Return [x, y] of the center of cell containing provided text 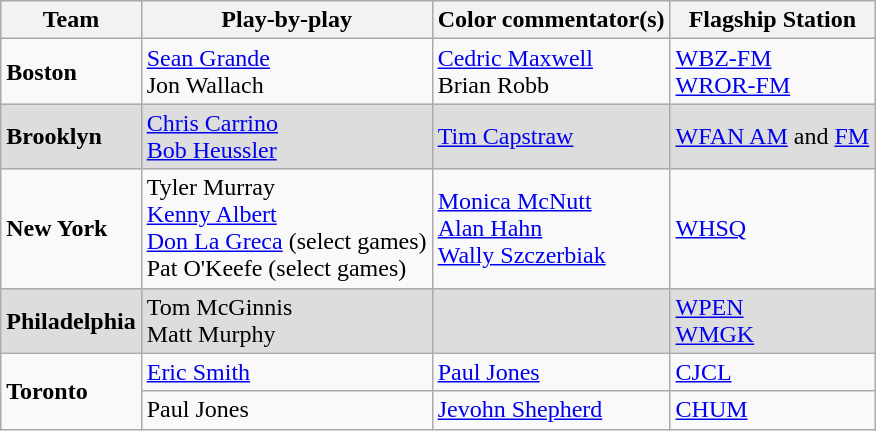
Boston [71, 72]
Sean Grande Jon Wallach [286, 72]
Brooklyn [71, 136]
Chris Carrino Bob Heussler [286, 136]
Jevohn Shepherd [551, 410]
CHUM [772, 410]
WHSQ [772, 228]
Play-by-play [286, 20]
Eric Smith [286, 372]
Team [71, 20]
Tom McGinnis Matt Murphy [286, 320]
Philadelphia [71, 320]
Color commentator(s) [551, 20]
Monica McNutt Alan Hahn Wally Szczerbiak [551, 228]
New York [71, 228]
Tyler Murray Kenny Albert Don La Greca (select games) Pat O'Keefe (select games) [286, 228]
Tim Capstraw [551, 136]
WBZ-FMWROR-FM [772, 72]
Toronto [71, 391]
CJCL [772, 372]
Cedric Maxwell Brian Robb [551, 72]
WPEN WMGK [772, 320]
Flagship Station [772, 20]
WFAN AM and FM [772, 136]
